Search for the cell housing the specified text and yield its [X, Y] center coordinate. 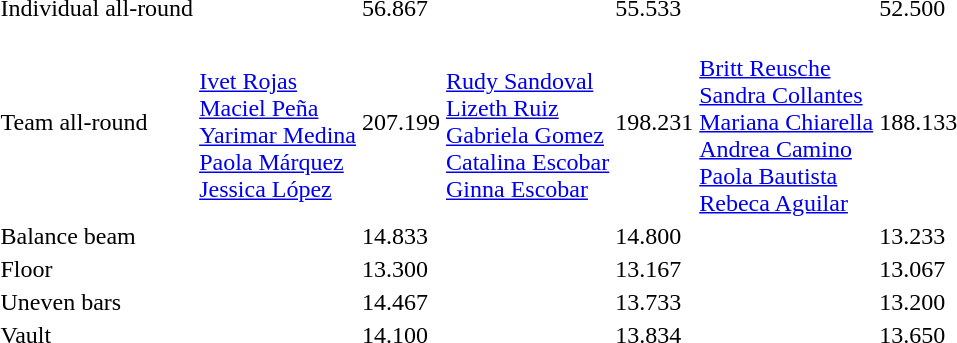
14.467 [400, 302]
13.167 [654, 269]
14.800 [654, 236]
14.833 [400, 236]
Ivet RojasMaciel PeñaYarimar MedinaPaola MárquezJessica López [278, 122]
13.300 [400, 269]
207.199 [400, 122]
13.733 [654, 302]
198.231 [654, 122]
Rudy SandovalLizeth RuizGabriela GomezCatalina EscobarGinna Escobar [527, 122]
Britt ReuscheSandra CollantesMariana ChiarellaAndrea CaminoPaola BautistaRebeca Aguilar [786, 122]
